Search for the cell housing the specified text and yield its (x, y) center coordinate. 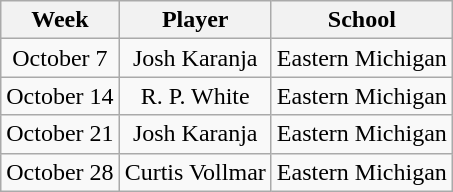
October 28 (60, 172)
October 14 (60, 96)
Curtis Vollmar (195, 172)
October 21 (60, 134)
Player (195, 20)
R. P. White (195, 96)
October 7 (60, 58)
Week (60, 20)
School (362, 20)
